Scan for the cell matching the given text and deliver its [X, Y] coordinate at center. 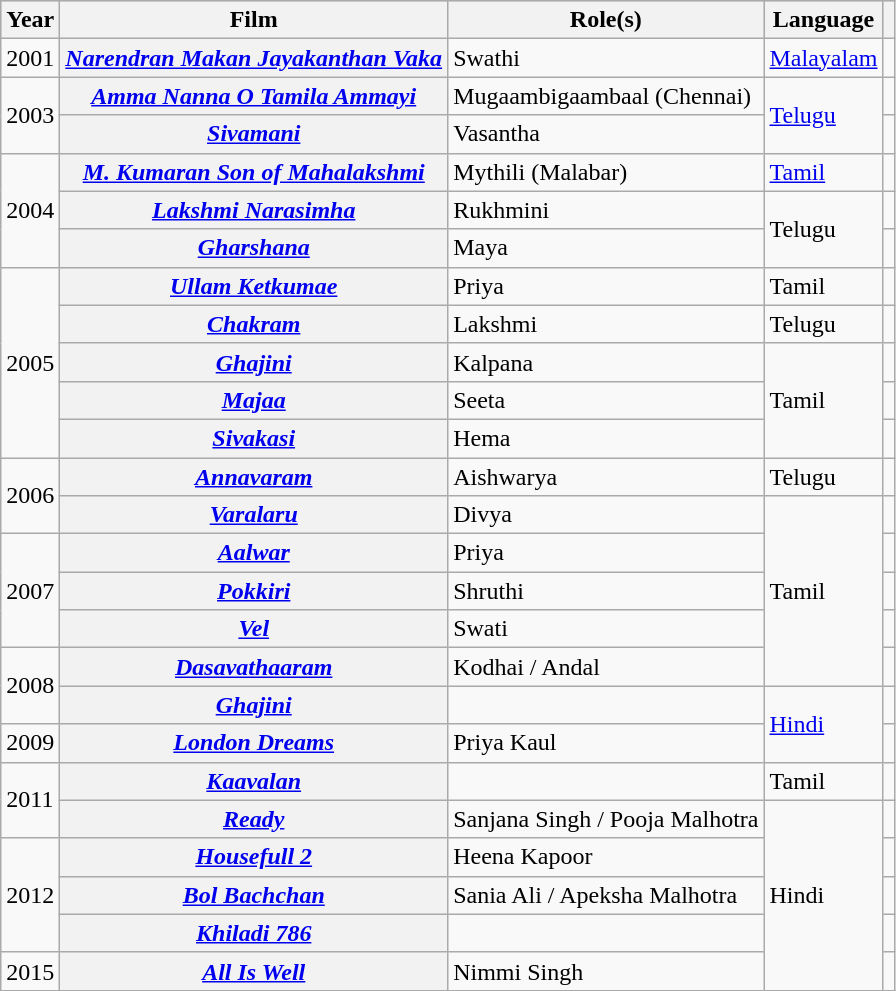
Kalpana [606, 362]
Film [254, 20]
Aishwarya [606, 477]
Lakshmi [606, 324]
Varalaru [254, 515]
Vasantha [606, 134]
2009 [30, 743]
Khiladi 786 [254, 933]
M. Kumaran Son of Mahalakshmi [254, 172]
Chakram [254, 324]
Sania Ali / Apeksha Malhotra [606, 895]
Swathi [606, 58]
2004 [30, 210]
Swati [606, 629]
Language [824, 20]
Mythili (Malabar) [606, 172]
Annavaram [254, 477]
Narendran Makan Jayakanthan Vaka [254, 58]
Rukhmini [606, 210]
Malayalam [824, 58]
London Dreams [254, 743]
Kodhai / Andal [606, 667]
Divya [606, 515]
Priya Kaul [606, 743]
Nimmi Singh [606, 971]
Gharshana [254, 248]
Amma Nanna O Tamila Ammayi [254, 96]
Seeta [606, 400]
2005 [30, 362]
Aalwar [254, 553]
Sivakasi [254, 438]
2012 [30, 895]
Mugaambigaambaal (Chennai) [606, 96]
Hema [606, 438]
2006 [30, 496]
Heena Kapoor [606, 857]
Role(s) [606, 20]
2001 [30, 58]
Kaavalan [254, 781]
Dasavathaaram [254, 667]
Pokkiri [254, 591]
Shruthi [606, 591]
Bol Bachchan [254, 895]
2003 [30, 115]
2015 [30, 971]
Sanjana Singh / Pooja Malhotra [606, 819]
2007 [30, 591]
Lakshmi Narasimha [254, 210]
Ullam Ketkumae [254, 286]
2008 [30, 686]
Ready [254, 819]
Maya [606, 248]
Majaa [254, 400]
Vel [254, 629]
Housefull 2 [254, 857]
Year [30, 20]
Sivamani [254, 134]
2011 [30, 800]
All Is Well [254, 971]
